Find where the given text appears and provide that cell's center as [X, Y] coordinate. 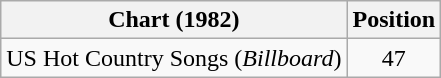
Position [394, 20]
US Hot Country Songs (Billboard) [174, 58]
Chart (1982) [174, 20]
47 [394, 58]
